Extract the [x, y] coordinate from the center of the cell holding the provided text.  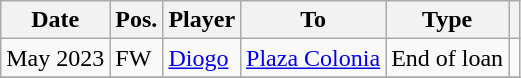
FW [136, 58]
End of loan [448, 58]
Pos. [136, 20]
Type [448, 20]
Player [202, 20]
May 2023 [56, 58]
Diogo [202, 58]
Plaza Colonia [314, 58]
To [314, 20]
Date [56, 20]
